For the text-containing cell, return its midpoint in [X, Y] coordinate format. 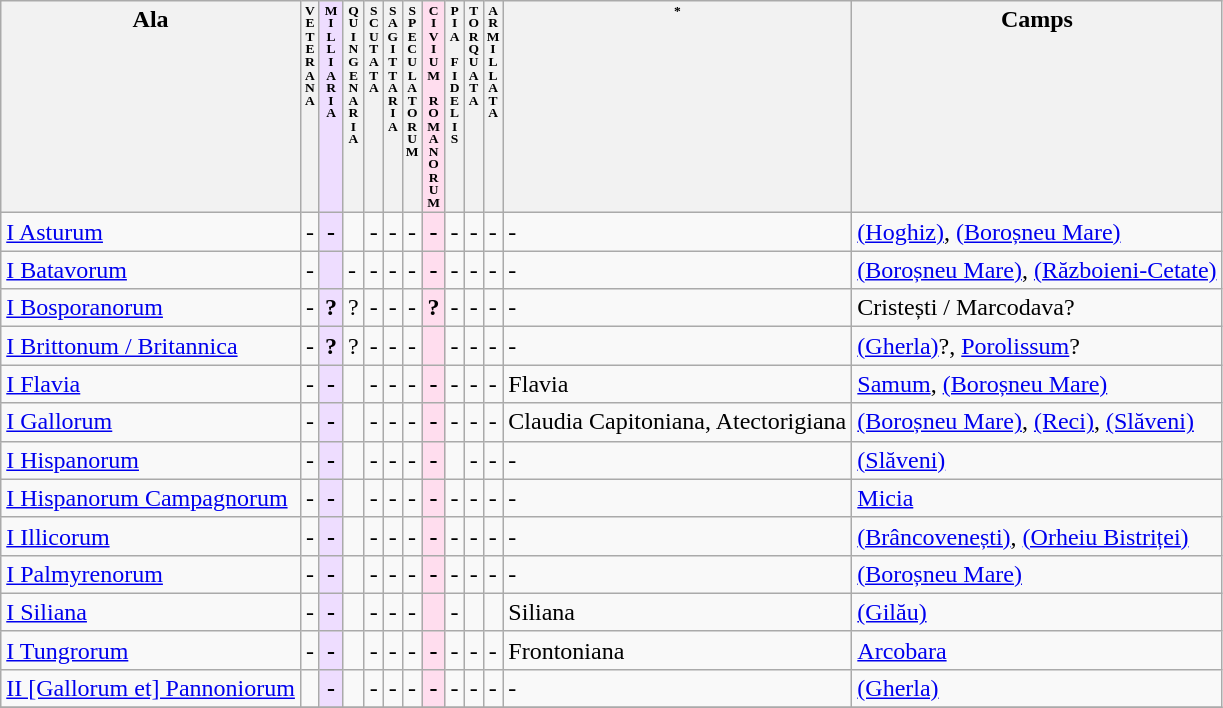
Siliana [678, 612]
(Boroșneu Mare) [1037, 574]
Camps [1037, 107]
I Gallorum [151, 422]
I Siliana [151, 612]
SPECULATORUM [412, 107]
Flavia [678, 384]
SAGITTARIA [392, 107]
I Hispanorum Campagnorum [151, 498]
Micia [1037, 498]
I Hispanorum [151, 460]
I Brittonum / Britannica [151, 346]
II [Gallorum et] Pannoniorum [151, 689]
(Brâncovenești), (Orheiu Bistriței) [1037, 536]
(Hoghiz), (Boroșneu Mare) [1037, 232]
I Flavia [151, 384]
ARMILLATA [493, 107]
I Illicorum [151, 536]
I Bosporanorum [151, 308]
I Batavorum [151, 270]
MILLIARIA [330, 107]
I Asturum [151, 232]
Claudia Capitoniana, Atectorigiana [678, 422]
(Gherla) [1037, 689]
Cristești / Marcodava? [1037, 308]
Arcobara [1037, 650]
(Gilău) [1037, 612]
Samum, (Boroșneu Mare) [1037, 384]
VETERANA [310, 107]
(Boroșneu Mare), (Războieni-Cetate) [1037, 270]
SCUTATA [374, 107]
(Gherla)?, Porolissum? [1037, 346]
(Boroșneu Mare), (Reci), (Slăveni) [1037, 422]
(Slăveni) [1037, 460]
Frontoniana [678, 650]
I Palmyrenorum [151, 574]
TORQUATA [474, 107]
CIVIUM ROMANORUM [434, 107]
PIA FIDELIS [454, 107]
QUINGENARIA [354, 107]
* [678, 107]
Ala [151, 107]
I Tungrorum [151, 650]
